From the cell containing the given text, extract its center point as [X, Y] coordinate. 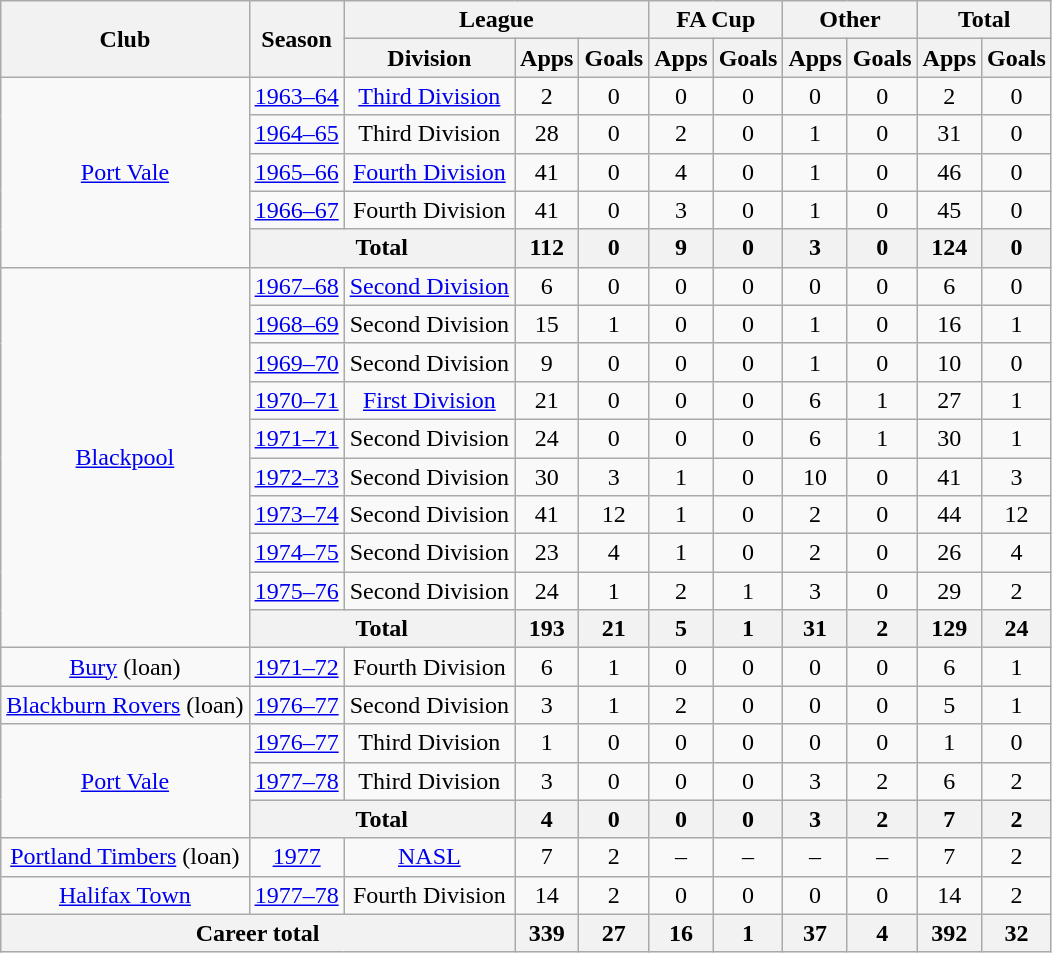
1968–69 [296, 324]
FA Cup [716, 20]
1966–67 [296, 210]
First Division [429, 400]
32 [1017, 933]
League [496, 20]
26 [949, 553]
Bury (loan) [125, 667]
392 [949, 933]
1971–72 [296, 667]
1964–65 [296, 134]
1963–64 [296, 96]
Club [125, 39]
1972–73 [296, 477]
1967–68 [296, 286]
46 [949, 172]
23 [547, 553]
45 [949, 210]
112 [547, 248]
1965–66 [296, 172]
124 [949, 248]
339 [547, 933]
Season [296, 39]
Division [429, 58]
1973–74 [296, 515]
Other [850, 20]
1975–76 [296, 591]
193 [547, 629]
Blackpool [125, 458]
Halifax Town [125, 895]
44 [949, 515]
29 [949, 591]
NASL [429, 857]
Blackburn Rovers (loan) [125, 705]
37 [815, 933]
129 [949, 629]
1969–70 [296, 362]
15 [547, 324]
1970–71 [296, 400]
Career total [258, 933]
1971–71 [296, 438]
1977 [296, 857]
28 [547, 134]
1974–75 [296, 553]
Portland Timbers (loan) [125, 857]
